Locate the cell with the specified text and output its (X, Y) center coordinate. 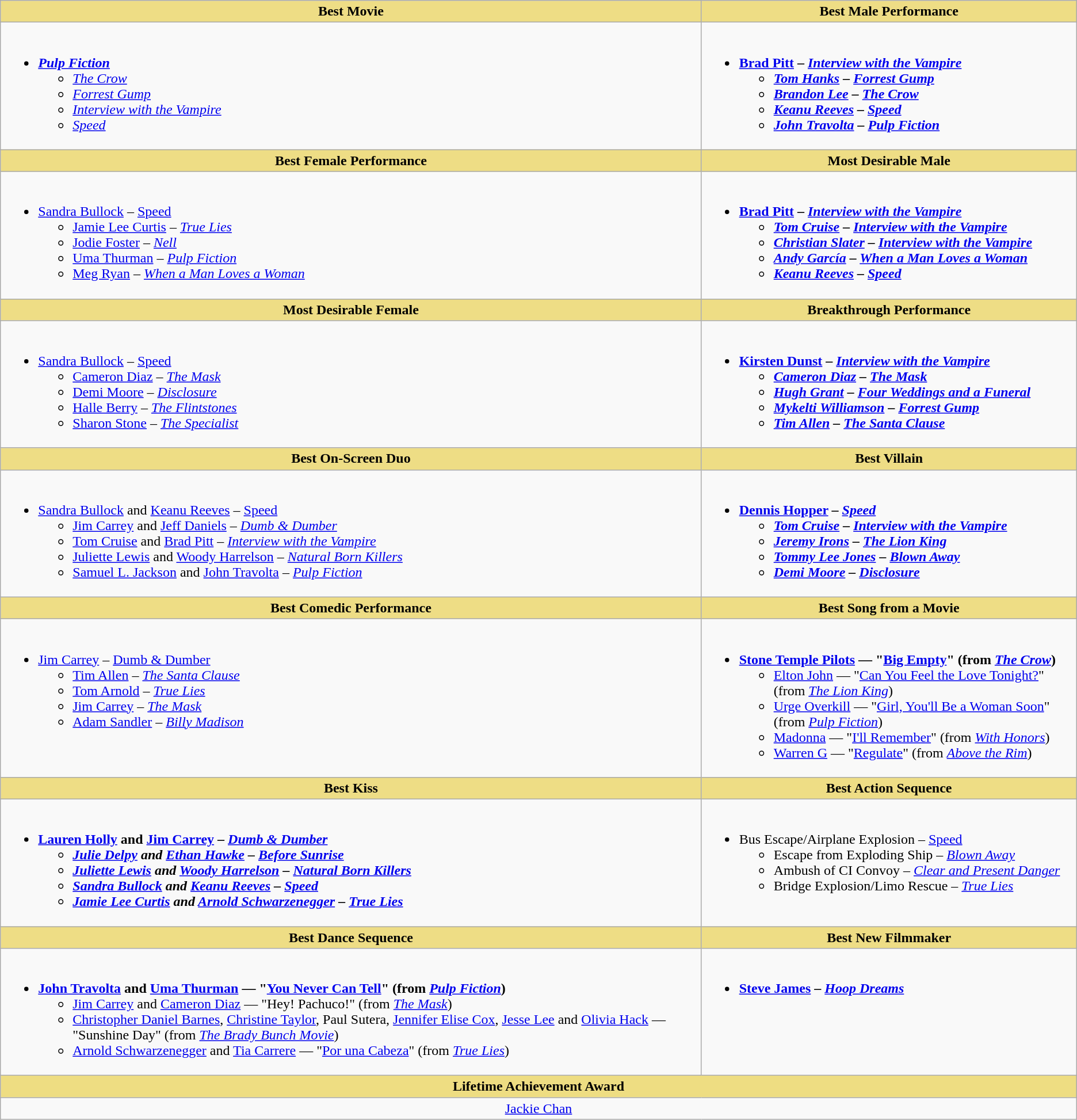
Dennis Hopper – SpeedTom Cruise – Interview with the VampireJeremy Irons – The Lion KingTommy Lee Jones – Blown AwayDemi Moore – Disclosure (889, 533)
Best Action Sequence (889, 788)
Best On-Screen Duo (351, 459)
Best New Filmmaker (889, 938)
Best Female Performance (351, 161)
Jim Carrey – Dumb & DumberTim Allen – The Santa ClauseTom Arnold – True LiesJim Carrey – The MaskAdam Sandler – Billy Madison (351, 698)
Breakthrough Performance (889, 310)
Pulp FictionThe CrowForrest GumpInterview with the VampireSpeed (351, 86)
Best Movie (351, 12)
Best Song from a Movie (889, 608)
Best Comedic Performance (351, 608)
Brad Pitt – Interview with the VampireTom Hanks – Forrest GumpBrandon Lee – The CrowKeanu Reeves – SpeedJohn Travolta – Pulp Fiction (889, 86)
Sandra Bullock – SpeedJamie Lee Curtis – True LiesJodie Foster – NellUma Thurman – Pulp FictionMeg Ryan – When a Man Loves a Woman (351, 235)
Best Kiss (351, 788)
Best Villain (889, 459)
Most Desirable Female (351, 310)
Sandra Bullock – SpeedCameron Diaz – The MaskDemi Moore – DisclosureHalle Berry – The FlintstonesSharon Stone – The Specialist (351, 384)
Jackie Chan (538, 1108)
Most Desirable Male (889, 161)
Steve James – Hoop Dreams (889, 1012)
Best Dance Sequence (351, 938)
Best Male Performance (889, 12)
Lifetime Achievement Award (538, 1087)
